Identify which cell holds the provided text, then report its [x, y] central coordinate. 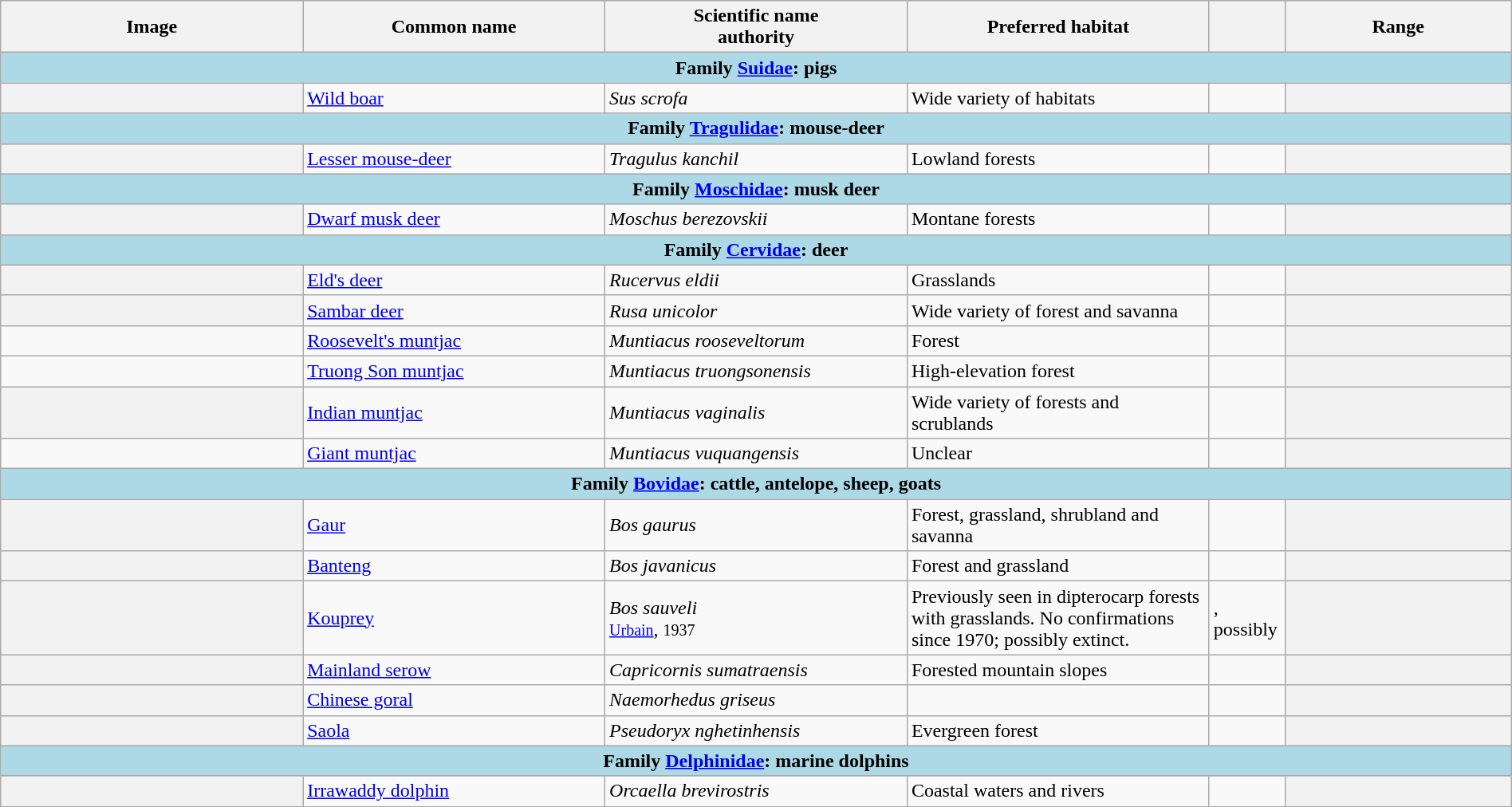
Sambar deer [455, 310]
Common name [455, 27]
Evergreen forest [1057, 730]
Moschus berezovskii [756, 219]
Muntiacus vaginalis [756, 411]
Forested mountain slopes [1057, 670]
Family Suidae: pigs [756, 68]
Montane forests [1057, 219]
Naemorhedus griseus [756, 700]
Wild boar [455, 98]
Forest, grassland, shrubland and savanna [1057, 525]
Scientific nameauthority [756, 27]
Lowland forests [1057, 159]
Kouprey [455, 618]
Tragulus kanchil [756, 159]
Family Bovidae: cattle, antelope, sheep, goats [756, 484]
Coastal waters and rivers [1057, 791]
Mainland serow [455, 670]
Wide variety of habitats [1057, 98]
Lesser mouse-deer [455, 159]
Bos sauveliUrbain, 1937 [756, 618]
Grasslands [1057, 280]
Range [1398, 27]
Forest and grassland [1057, 566]
Eld's deer [455, 280]
Rucervus eldii [756, 280]
Forest [1057, 341]
Muntiacus vuquangensis [756, 454]
Family Delphinidae: marine dolphins [756, 761]
Indian muntjac [455, 411]
Unclear [1057, 454]
Chinese goral [455, 700]
Giant muntjac [455, 454]
Family Cervidae: deer [756, 250]
Previously seen in dipterocarp forests with grasslands. No confirmations since 1970; possibly extinct. [1057, 618]
Banteng [455, 566]
Truong Son muntjac [455, 371]
Image [152, 27]
High-elevation forest [1057, 371]
Sus scrofa [756, 98]
Irrawaddy dolphin [455, 791]
Muntiacus truongsonensis [756, 371]
Rusa unicolor [756, 310]
Orcaella brevirostris [756, 791]
Pseudoryx nghetinhensis [756, 730]
, possibly [1247, 618]
Wide variety of forest and savanna [1057, 310]
Gaur [455, 525]
Roosevelt's muntjac [455, 341]
Dwarf musk deer [455, 219]
Saola [455, 730]
Wide variety of forests and scrublands [1057, 411]
Family Moschidae: musk deer [756, 189]
Preferred habitat [1057, 27]
Muntiacus rooseveltorum [756, 341]
Bos javanicus [756, 566]
Bos gaurus [756, 525]
Family Tragulidae: mouse-deer [756, 128]
Capricornis sumatraensis [756, 670]
